Return [X, Y] of the center of cell containing provided text 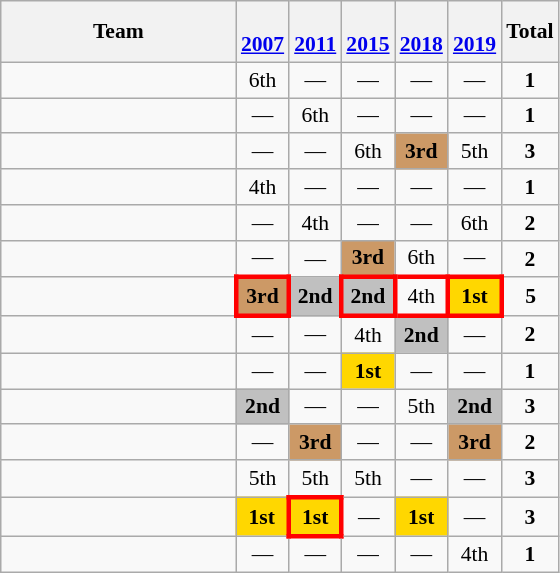
2007 [262, 32]
2011 [315, 32]
5 [530, 298]
2019 [474, 32]
Team [118, 32]
Total [530, 32]
2018 [422, 32]
2015 [368, 32]
